Output the (x, y) coordinate of the center of the cell containing the given text.  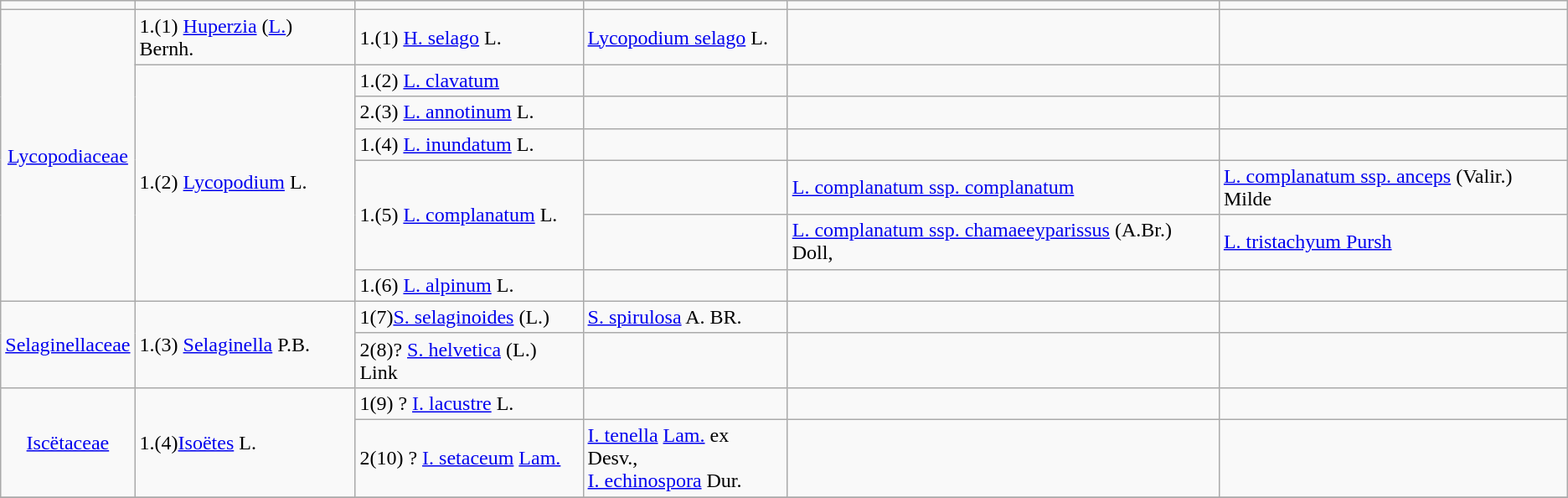
1.(4)Isoëtes L. (245, 442)
1.(2) L. clavatum (469, 80)
L. complanatum ssp. anceps (Valir.) Milde (1393, 188)
2(10) ? I. setaceum Lam. (469, 458)
1.(4) L. inundatum L. (469, 144)
2(8)? S. helvetica (L.) Link (469, 361)
L. tristachyum Pursh (1393, 241)
Lycopodiaceae (68, 156)
Lycopodium selago L. (685, 37)
1(9) ? I. lacustre L. (469, 403)
S. spirulosa A. BR. (685, 317)
L. complanatum ssp. chamaeeyparissus (A.Br.) Doll, (1003, 241)
1.(2) Lycopodium L. (245, 183)
1(7)S. selaginoides (L.) (469, 317)
Selaginellaceae (68, 344)
L. complanatum ssp. complanatum (1003, 188)
2.(3) L. annotinum L. (469, 112)
1.(6) L. alpinum L. (469, 285)
I. tenella Lam. ex Desv., I. echinospora Dur. (685, 458)
Iscëtaceae (68, 442)
1.(1) Huperzia (L.) Bernh. (245, 37)
1.(3) Selaginella P.B. (245, 344)
1.(5) L. complanatum L. (469, 215)
1.(1) H. selago L. (469, 37)
